From the cell containing the given text, extract its center point as (x, y) coordinate. 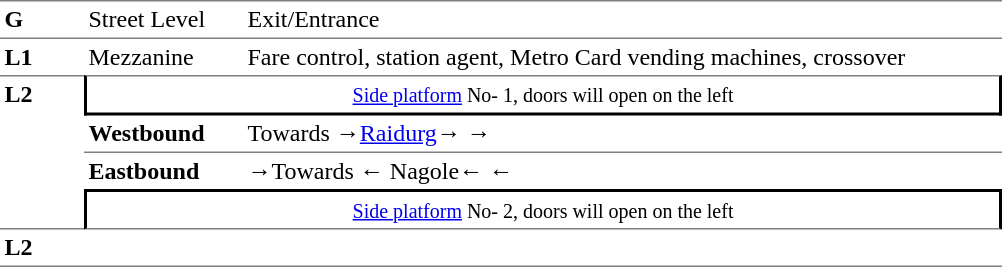
Eastbound (164, 171)
Street Level (164, 20)
Westbound (164, 135)
Towards →Raidurg→ → (622, 135)
Side platform No- 2, doors will open on the left (543, 209)
L2 (42, 152)
Exit/Entrance (622, 20)
Fare control, station agent, Metro Card vending machines, crossover (622, 57)
Side platform No- 1, doors will open on the left (543, 95)
Mezzanine (164, 57)
G (42, 20)
L1 (42, 57)
→Towards ← Nagole← ← (622, 171)
